From the cell containing the given text, extract its center point as (X, Y) coordinate. 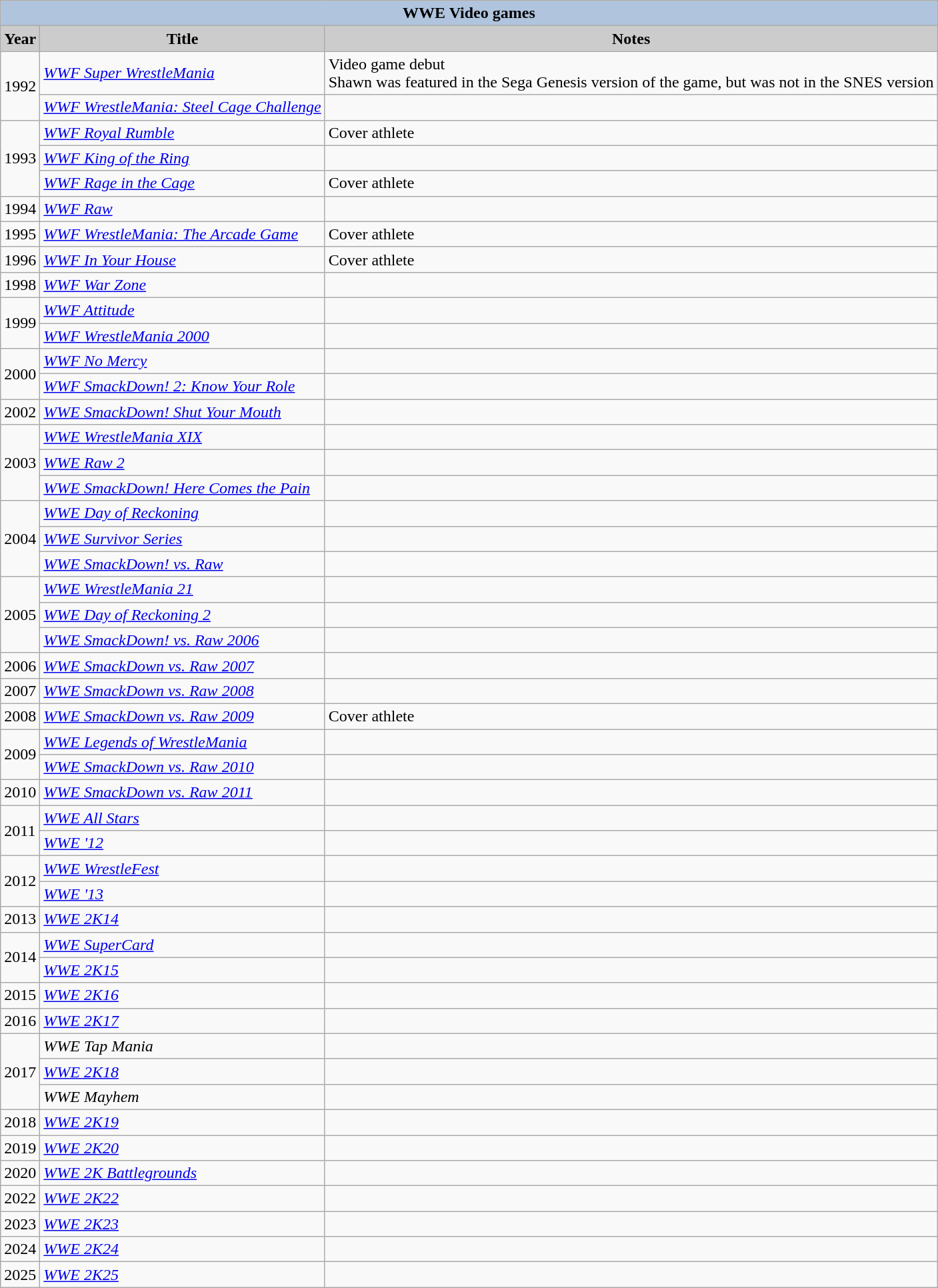
WWE 2K Battlegrounds (183, 1173)
Video game debut Shawn was featured in the Sega Genesis version of the game, but was not in the SNES version (631, 73)
2007 (20, 691)
WWE '13 (183, 894)
WWE Legends of WrestleMania (183, 742)
WWE Day of Reckoning 2 (183, 615)
1994 (20, 209)
WWE WrestleMania 21 (183, 589)
1999 (20, 323)
2011 (20, 831)
WWF Rage in the Cage (183, 183)
WWF King of the Ring (183, 158)
2003 (20, 463)
WWE SmackDown! vs. Raw (183, 564)
2000 (20, 374)
WWE Mayhem (183, 1097)
2006 (20, 665)
2015 (20, 995)
Title (183, 39)
WWE 2K23 (183, 1224)
2025 (20, 1275)
WWE Tap Mania (183, 1046)
WWF No Mercy (183, 361)
WWF Super WrestleMania (183, 73)
2020 (20, 1173)
WWE SmackDown vs. Raw 2011 (183, 793)
2019 (20, 1147)
1995 (20, 234)
WWE SmackDown! Shut Your Mouth (183, 412)
WWE Raw 2 (183, 463)
1996 (20, 259)
2018 (20, 1122)
WWE SmackDown vs. Raw 2008 (183, 691)
2010 (20, 793)
1993 (20, 158)
WWE SmackDown vs. Raw 2007 (183, 665)
WWE SmackDown vs. Raw 2009 (183, 716)
2002 (20, 412)
2004 (20, 539)
2009 (20, 755)
WWF SmackDown! 2: Know Your Role (183, 387)
1992 (20, 85)
WWF Raw (183, 209)
WWE WrestleMania XIX (183, 437)
WWE Survivor Series (183, 539)
WWF WrestleMania 2000 (183, 335)
WWE SmackDown! vs. Raw 2006 (183, 640)
1998 (20, 285)
WWE 2K18 (183, 1071)
Notes (631, 39)
2022 (20, 1199)
WWE 2K17 (183, 1021)
WWF Royal Rumble (183, 133)
WWF Attitude (183, 310)
2023 (20, 1224)
2012 (20, 881)
Year (20, 39)
WWE '12 (183, 843)
WWE 2K19 (183, 1122)
WWE 2K15 (183, 970)
WWE 2K22 (183, 1199)
WWE SmackDown! Here Comes the Pain (183, 488)
WWE Video games (469, 13)
WWE 2K24 (183, 1249)
WWF War Zone (183, 285)
2017 (20, 1071)
2005 (20, 615)
WWE 2K25 (183, 1275)
WWE Day of Reckoning (183, 513)
WWF WrestleMania: The Arcade Game (183, 234)
WWE 2K20 (183, 1147)
2016 (20, 1021)
2008 (20, 716)
WWF In Your House (183, 259)
WWE All Stars (183, 818)
WWF WrestleMania: Steel Cage Challenge (183, 107)
WWE 2K16 (183, 995)
WWE WrestleFest (183, 869)
WWE SuperCard (183, 945)
2013 (20, 919)
WWE 2K14 (183, 919)
2014 (20, 957)
2024 (20, 1249)
WWE SmackDown vs. Raw 2010 (183, 767)
